Extract the (X, Y) coordinate from the center of the cell holding the provided text.  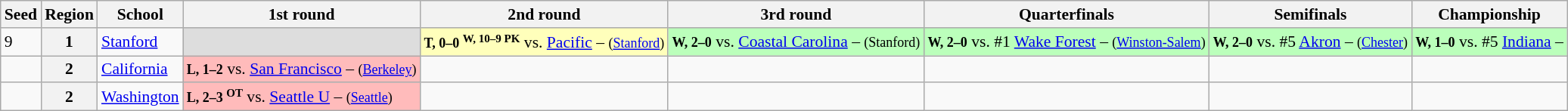
1st round (302, 14)
Semifinals (1310, 14)
W, 2–0 vs. Coastal Carolina – (Stanford) (796, 42)
Seed (21, 14)
Quarterfinals (1067, 14)
L, 1–2 vs. San Francisco – (Berkeley) (302, 69)
1 (70, 42)
L, 2–3 OT vs. Seattle U – (Seattle) (302, 97)
W, 2–0 vs. #1 Wake Forest – (Winston-Salem) (1067, 42)
Championship (1489, 14)
Stanford (141, 42)
T, 0–0 W, 10–9 PK vs. Pacific – (Stanford) (544, 42)
3rd round (796, 14)
9 (21, 42)
W, 2–0 vs. #5 Akron – (Chester) (1310, 42)
California (141, 69)
Washington (141, 97)
2nd round (544, 14)
School (141, 14)
W, 1–0 vs. #5 Indiana – (1489, 42)
Region (70, 14)
